Pinpoint the cell where the given text exists, returning its [x, y] midpoint coordinate. 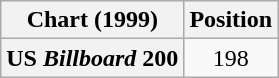
Position [231, 20]
Chart (1999) [92, 20]
US Billboard 200 [92, 58]
198 [231, 58]
